Provide the (x, y) coordinate of the cell's center where the given text is located.  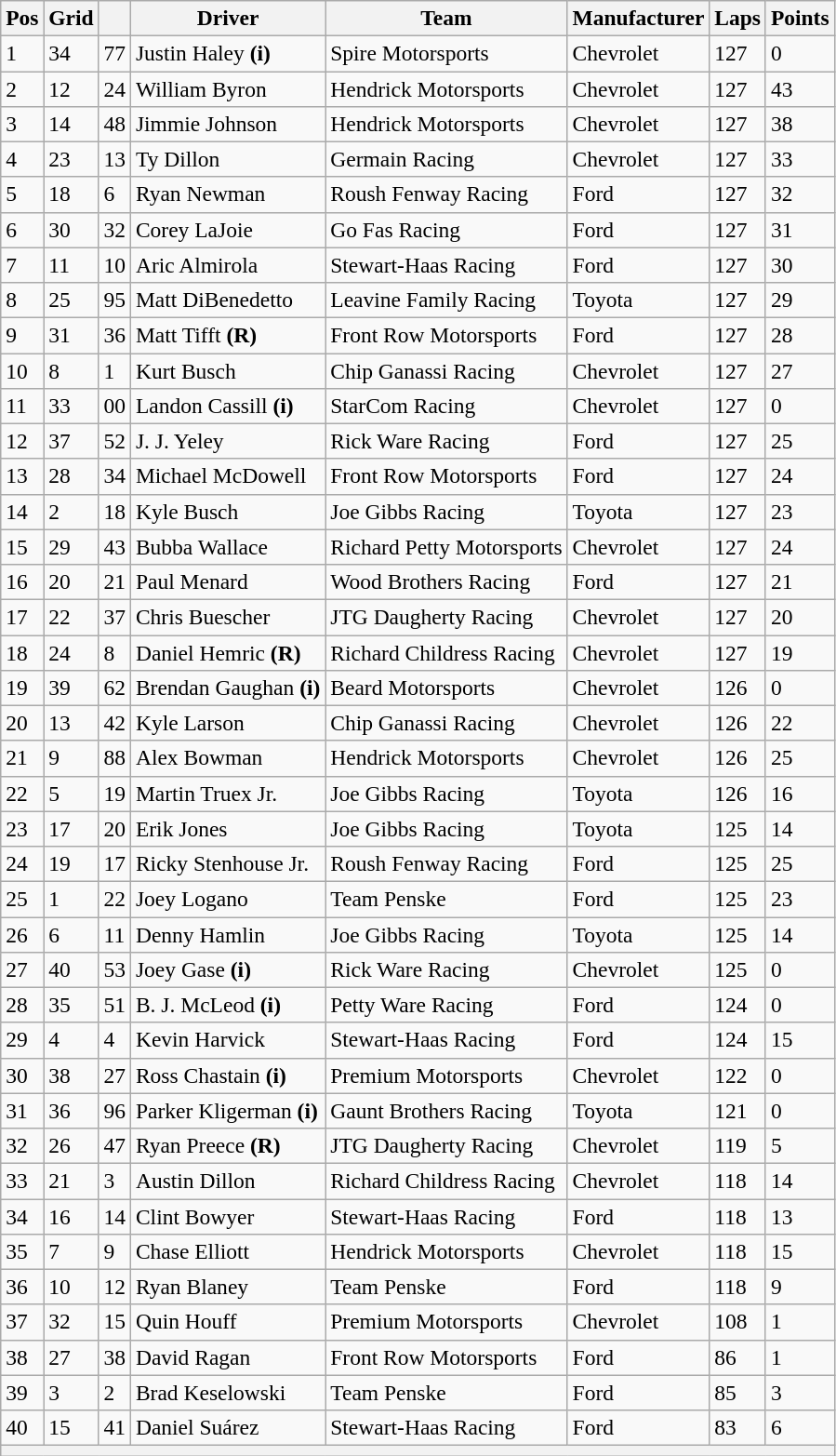
Brendan Gaughan (i) (227, 688)
Brad Keselowski (227, 1393)
Leavine Family Racing (446, 300)
Aric Almirola (227, 265)
Corey LaJoie (227, 230)
52 (114, 441)
95 (114, 300)
53 (114, 969)
Gaunt Brothers Racing (446, 1111)
Go Fas Racing (446, 230)
Ricky Stenhouse Jr. (227, 863)
Laps (738, 18)
48 (114, 124)
Team (446, 18)
Parker Kligerman (i) (227, 1111)
62 (114, 688)
Petty Ware Racing (446, 1005)
Jimmie Johnson (227, 124)
47 (114, 1145)
Bubba Wallace (227, 547)
Martin Truex Jr. (227, 794)
Paul Menard (227, 581)
Kyle Larson (227, 723)
Ryan Blaney (227, 1287)
77 (114, 53)
Austin Dillon (227, 1181)
William Byron (227, 88)
Quin Houff (227, 1322)
Denny Hamlin (227, 934)
Driver (227, 18)
Chris Buescher (227, 617)
Kyle Busch (227, 512)
Ross Chastain (i) (227, 1075)
J. J. Yeley (227, 441)
Landon Cassill (i) (227, 406)
Manufacturer (638, 18)
122 (738, 1075)
Matt Tifft (R) (227, 335)
Points (800, 18)
41 (114, 1427)
Spire Motorsports (446, 53)
Germain Racing (446, 159)
B. J. McLeod (i) (227, 1005)
96 (114, 1111)
Chase Elliott (227, 1251)
Joey Logano (227, 899)
Matt DiBenedetto (227, 300)
Justin Haley (i) (227, 53)
Michael McDowell (227, 476)
Pos (22, 18)
Alex Bowman (227, 758)
119 (738, 1145)
88 (114, 758)
Ty Dillon (227, 159)
Erik Jones (227, 829)
Daniel Hemric (R) (227, 652)
85 (738, 1393)
Kurt Busch (227, 370)
51 (114, 1005)
Daniel Suárez (227, 1427)
86 (738, 1357)
StarCom Racing (446, 406)
Wood Brothers Racing (446, 581)
Ryan Preece (R) (227, 1145)
Ryan Newman (227, 194)
Kevin Harvick (227, 1040)
Richard Petty Motorsports (446, 547)
42 (114, 723)
108 (738, 1322)
83 (738, 1427)
Joey Gase (i) (227, 969)
Beard Motorsports (446, 688)
David Ragan (227, 1357)
00 (114, 406)
Clint Bowyer (227, 1216)
Grid (71, 18)
121 (738, 1111)
